For the text-containing cell, return its midpoint in (x, y) coordinate format. 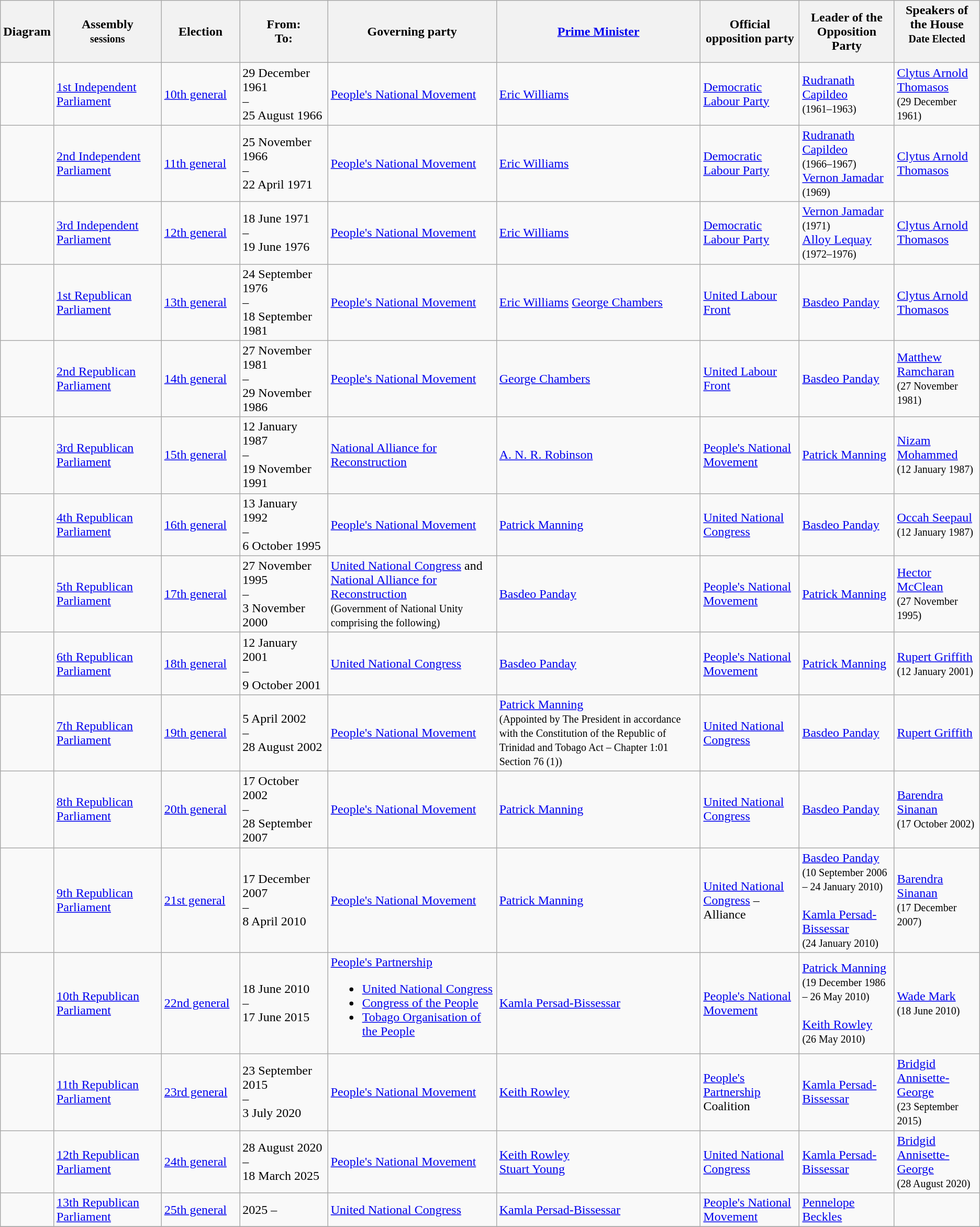
Speakers of the HouseDate Elected (937, 31)
1st Republican Parliament (107, 302)
Prime Minister (598, 31)
14th general (201, 379)
Barendra Sinanan(17 December 2007) (937, 900)
25 November 1966 – 22 April 1971 (284, 163)
Governing party (412, 31)
17th general (201, 594)
A. N. R. Robinson (598, 455)
10th Republican Parliament (107, 1003)
Rupert Griffith (937, 733)
11th Republican Parliament (107, 1092)
Pennelope Beckles (847, 1210)
Occah Seepaul(12 January 1987) (937, 525)
5 April 2002 – 28 August 2002 (284, 733)
27 November 1981 – 29 November 1986 (284, 379)
Assemblysessions (107, 31)
George Chambers (598, 379)
Clytus Arnold Thomasos(29 December 1961) (937, 94)
2nd Republican Parliament (107, 379)
15th general (201, 455)
Bridgid Annisette-George(23 September 2015) (937, 1092)
United National Congress and National Alliance for Reconstruction(Government of National Unity comprising the following) (412, 594)
5th Republican Parliament (107, 594)
13th Republican Parliament (107, 1210)
29 December 1961 – 25 August 1966 (284, 94)
National Alliance for Reconstruction (412, 455)
20th general (201, 809)
Eric Williams George Chambers (598, 302)
11th general (201, 163)
6th Republican Parliament (107, 663)
13 January 1992 – 6 October 1995 (284, 525)
Rudranath Capildeo(1966–1967)Vernon Jamadar(1969) (847, 163)
Basdeo Panday(10 September 2006 – 24 January 2010)Kamla Persad-Bissessar(24 January 2010) (847, 900)
17 October 2002 – 28 September 2007 (284, 809)
Matthew Ramcharan(27 November 1981) (937, 379)
19th general (201, 733)
Rudranath Capildeo(1961–1963) (847, 94)
Leader of the Opposition Party (847, 31)
18 June 1971 – 19 June 1976 (284, 233)
18 June 2010 – 17 June 2015 (284, 1003)
Official opposition party (750, 31)
25th general (201, 1210)
Vernon Jamadar(1971)Alloy Lequay(1972–1976) (847, 233)
10th general (201, 94)
28 August 2020 – 18 March 2025 (284, 1162)
Nizam Mohammed(12 January 1987) (937, 455)
People's PartnershipUnited National CongressCongress of the PeopleTobago Organisation of the People (412, 1003)
Barendra Sinanan(17 October 2002) (937, 809)
3rd Independent Parliament (107, 233)
1st Independent Parliament (107, 94)
17 December 2007 – 8 April 2010 (284, 900)
United National Congress – Alliance (750, 900)
23rd general (201, 1092)
7th Republican Parliament (107, 733)
2nd Independent Parliament (107, 163)
From:To: (284, 31)
Election (201, 31)
Bridgid Annisette-George(28 August 2020) (937, 1162)
18th general (201, 663)
12 January 2001 – 9 October 2001 (284, 663)
Rupert Griffith(12 January 2001) (937, 663)
24th general (201, 1162)
Keith RowleyStuart Young (598, 1162)
Keith Rowley (598, 1092)
27 November 1995 – 3 November 2000 (284, 594)
People's Partnership Coalition (750, 1092)
8th Republican Parliament (107, 809)
12th general (201, 233)
Patrick Manning(19 December 1986 – 26 May 2010)Keith Rowley(26 May 2010) (847, 1003)
12 January 1987 – 19 November 1991 (284, 455)
2025 – (284, 1210)
9th Republican Parliament (107, 900)
24 September 1976 – 18 September 1981 (284, 302)
12th Republican Parliament (107, 1162)
21st general (201, 900)
Hector McClean(27 November 1995) (937, 594)
4th Republican Parliament (107, 525)
13th general (201, 302)
Wade Mark(18 June 2010) (937, 1003)
3rd Republican Parliament (107, 455)
23 September 2015 – 3 July 2020 (284, 1092)
22nd general (201, 1003)
Diagram (27, 31)
16th general (201, 525)
